Return (X, Y) of the center of cell containing provided text 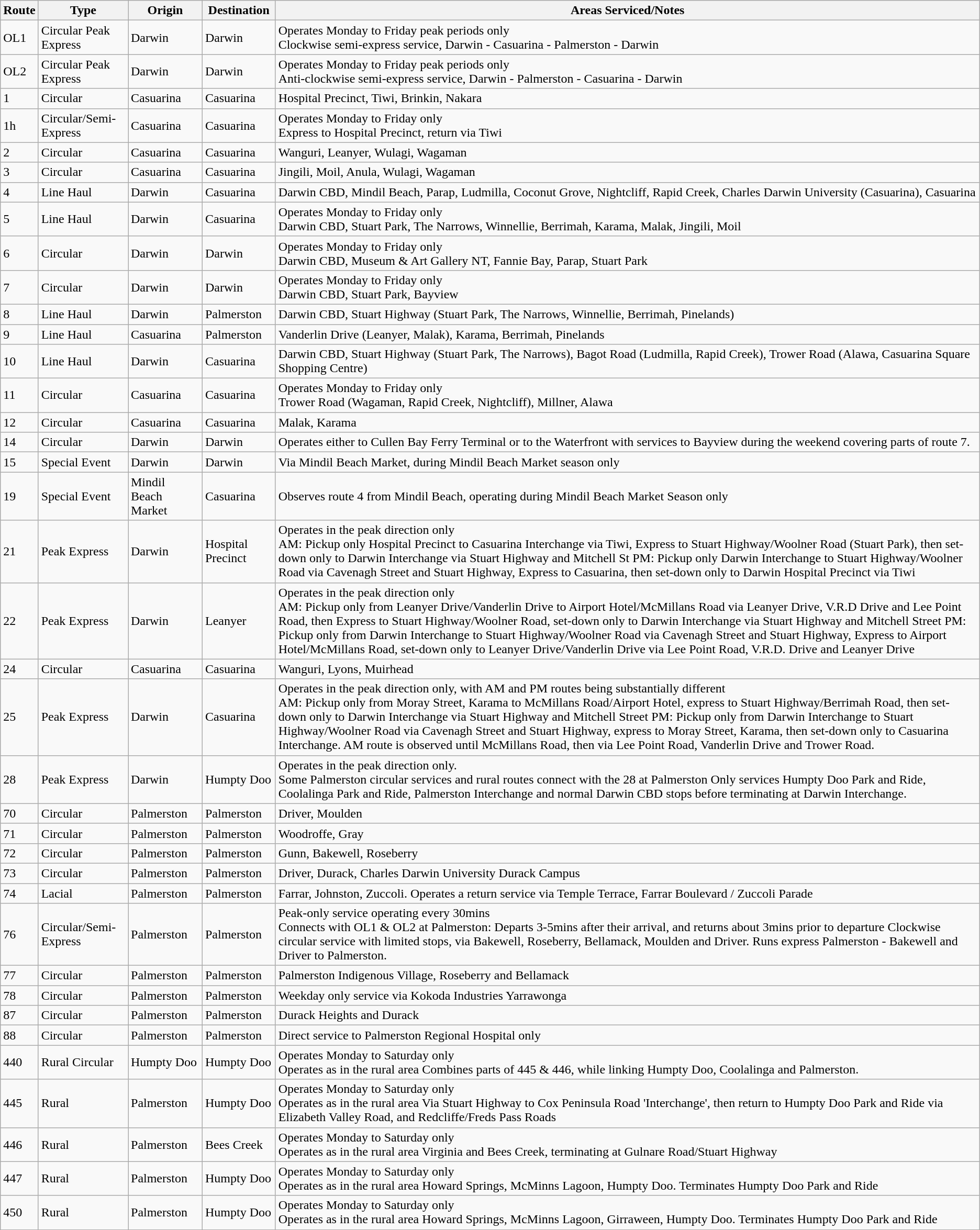
5 (19, 219)
Driver, Durack, Charles Darwin University Durack Campus (627, 873)
74 (19, 893)
28 (19, 779)
Hospital Precinct, Tiwi, Brinkin, Nakara (627, 98)
Operates Monday to Saturday onlyOperates as in the rural area Howard Springs, McMinns Lagoon, Humpty Doo. Terminates Humpty Doo Park and Ride (627, 1179)
OL1 (19, 38)
8 (19, 314)
Operates Monday to Friday onlyDarwin CBD, Museum & Art Gallery NT, Fannie Bay, Parap, Stuart Park (627, 253)
1 (19, 98)
11 (19, 396)
Farrar, Johnston, Zuccoli. Operates a return service via Temple Terrace, Farrar Boulevard / Zuccoli Parade (627, 893)
Weekday only service via Kokoda Industries Yarrawonga (627, 996)
Operates Monday to Saturday onlyOperates as in the rural area Virginia and Bees Creek, terminating at Gulnare Road/Stuart Highway (627, 1144)
Operates Monday to Friday onlyDarwin CBD, Stuart Park, The Narrows, Winnellie, Berrimah, Karama, Malak, Jingili, Moil (627, 219)
Operates Monday to Friday peak periods onlyAnti-clockwise semi-express service, Darwin - Palmerston - Casuarina - Darwin (627, 71)
Leanyer (239, 621)
10 (19, 361)
Operates Monday to Friday peak periods onlyClockwise semi-express service, Darwin - Casuarina - Palmerston - Darwin (627, 38)
Direct service to Palmerston Regional Hospital only (627, 1035)
445 (19, 1103)
15 (19, 462)
Operates Monday to Friday onlyExpress to Hospital Precinct, return via Tiwi (627, 126)
7 (19, 287)
Durack Heights and Durack (627, 1015)
Operates Monday to Friday onlyTrower Road (Wagaman, Rapid Creek, Nightcliff), Millner, Alawa (627, 396)
Darwin CBD, Stuart Highway (Stuart Park, The Narrows), Bagot Road (Ludmilla, Rapid Creek), Trower Road (Alawa, Casuarina Square Shopping Centre) (627, 361)
9 (19, 334)
2 (19, 152)
Malak, Karama (627, 422)
71 (19, 833)
21 (19, 552)
6 (19, 253)
Route (19, 10)
4 (19, 192)
OL2 (19, 71)
72 (19, 853)
19 (19, 496)
Lacial (83, 893)
Darwin CBD, Stuart Highway (Stuart Park, The Narrows, Winnellie, Berrimah, Pinelands) (627, 314)
447 (19, 1179)
Gunn, Bakewell, Roseberry (627, 853)
87 (19, 1015)
Woodroffe, Gray (627, 833)
Bees Creek (239, 1144)
440 (19, 1063)
25 (19, 717)
1h (19, 126)
Rural Circular (83, 1063)
12 (19, 422)
70 (19, 813)
Destination (239, 10)
24 (19, 669)
Observes route 4 from Mindil Beach, operating during Mindil Beach Market Season only (627, 496)
Via Mindil Beach Market, during Mindil Beach Market season only (627, 462)
3 (19, 172)
446 (19, 1144)
Palmerston Indigenous Village, Roseberry and Bellamack (627, 976)
14 (19, 442)
73 (19, 873)
Wanguri, Lyons, Muirhead (627, 669)
22 (19, 621)
76 (19, 935)
Operates Monday to Friday onlyDarwin CBD, Stuart Park, Bayview (627, 287)
Mindil Beach Market (165, 496)
Hospital Precinct (239, 552)
Areas Serviced/Notes (627, 10)
77 (19, 976)
450 (19, 1212)
Vanderlin Drive (Leanyer, Malak), Karama, Berrimah, Pinelands (627, 334)
Driver, Moulden (627, 813)
Type (83, 10)
Darwin CBD, Mindil Beach, Parap, Ludmilla, Coconut Grove, Nightcliff, Rapid Creek, Charles Darwin University (Casuarina), Casuarina (627, 192)
88 (19, 1035)
78 (19, 996)
Operates Monday to Saturday onlyOperates as in the rural area Combines parts of 445 & 446, while linking Humpty Doo, Coolalinga and Palmerston. (627, 1063)
Jingili, Moil, Anula, Wulagi, Wagaman (627, 172)
Operates either to Cullen Bay Ferry Terminal or to the Waterfront with services to Bayview during the weekend covering parts of route 7. (627, 442)
Origin (165, 10)
Wanguri, Leanyer, Wulagi, Wagaman (627, 152)
